Capture the cell that displays the provided text and extract its [X, Y] central coordinate. 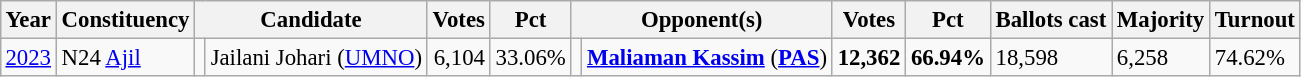
6,258 [1161, 57]
Constituency [125, 20]
Majority [1161, 20]
Jailani Johari (UMNO) [316, 57]
Ballots cast [1050, 20]
Opponent(s) [702, 20]
N24 Ajil [125, 57]
18,598 [1050, 57]
Candidate [312, 20]
33.06% [530, 57]
66.94% [948, 57]
2023 [28, 57]
Year [28, 20]
6,104 [458, 57]
12,362 [868, 57]
Turnout [1254, 20]
74.62% [1254, 57]
Maliaman Kassim (PAS) [708, 57]
